Output the [x, y] coordinate of the center of the cell containing the given text.  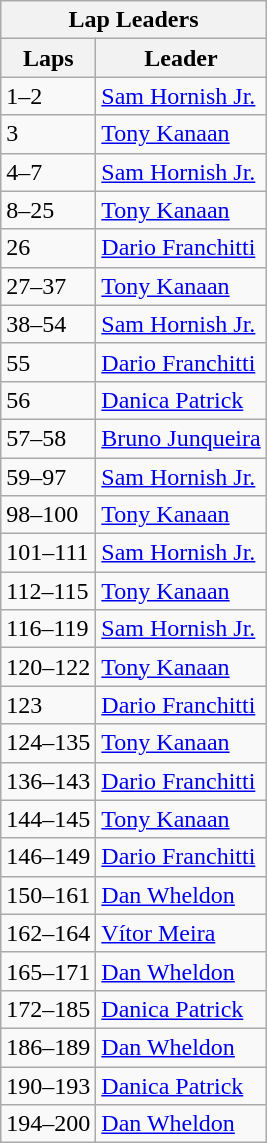
165–171 [48, 971]
1–2 [48, 96]
Bruno Junqueira [181, 438]
26 [48, 248]
172–185 [48, 1009]
120–122 [48, 667]
Lap Leaders [134, 20]
55 [48, 362]
4–7 [48, 172]
Laps [48, 58]
57–58 [48, 438]
27–37 [48, 286]
162–164 [48, 933]
124–135 [48, 743]
98–100 [48, 515]
186–189 [48, 1047]
8–25 [48, 210]
3 [48, 134]
Vítor Meira [181, 933]
59–97 [48, 477]
Leader [181, 58]
116–119 [48, 629]
56 [48, 400]
136–143 [48, 781]
190–193 [48, 1085]
101–111 [48, 553]
150–161 [48, 895]
112–115 [48, 591]
123 [48, 705]
144–145 [48, 819]
194–200 [48, 1124]
146–149 [48, 857]
38–54 [48, 324]
